Determine the [x, y] coordinate at the center of the cell enclosing the given text.  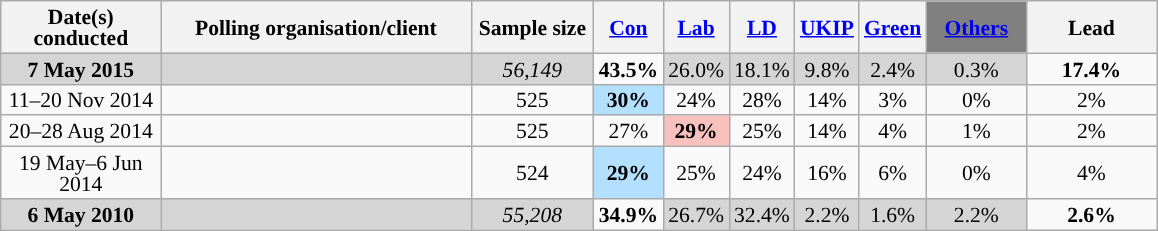
28% [762, 100]
LD [762, 27]
30% [628, 100]
16% [827, 173]
Others [976, 27]
Lab [696, 27]
7 May 2015 [81, 68]
26.0% [696, 68]
27% [628, 132]
2.6% [1091, 214]
Sample size [532, 27]
Green [892, 27]
UKIP [827, 27]
11–20 Nov 2014 [81, 100]
Date(s)conducted [81, 27]
3% [892, 100]
32.4% [762, 214]
9.8% [827, 68]
524 [532, 173]
26.7% [696, 214]
34.9% [628, 214]
Polling organisation/client [316, 27]
55,208 [532, 214]
1.6% [892, 214]
6% [892, 173]
2.4% [892, 68]
20–28 Aug 2014 [81, 132]
56,149 [532, 68]
Lead [1091, 27]
43.5% [628, 68]
Con [628, 27]
0.3% [976, 68]
17.4% [1091, 68]
1% [976, 132]
6 May 2010 [81, 214]
18.1% [762, 68]
19 May–6 Jun 2014 [81, 173]
